For the text-containing cell, return its midpoint in (x, y) coordinate format. 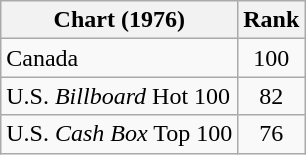
Canada (120, 58)
Chart (1976) (120, 20)
82 (272, 96)
100 (272, 58)
Rank (272, 20)
76 (272, 134)
U.S. Cash Box Top 100 (120, 134)
U.S. Billboard Hot 100 (120, 96)
